Return the (X, Y) coordinate for the center point of the cell that contains the specified text.  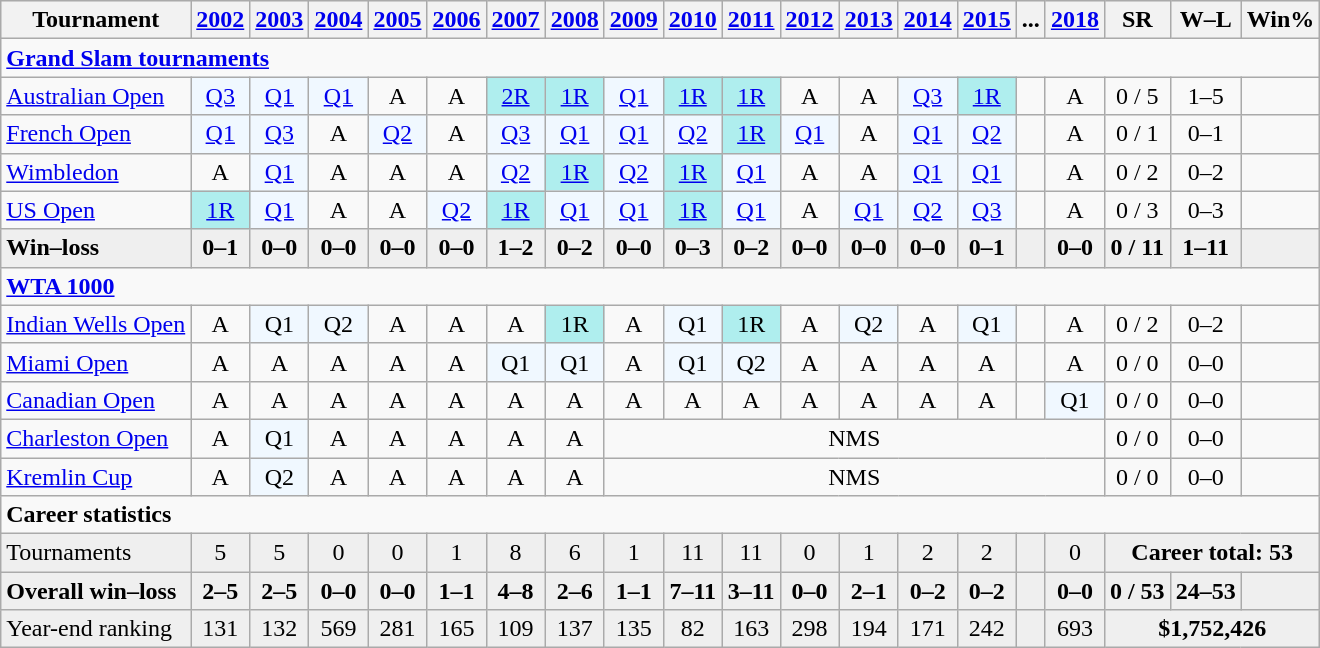
Australian Open (96, 96)
W–L (1206, 20)
2008 (574, 20)
24–53 (1206, 591)
2006 (456, 20)
2018 (1074, 20)
Kremlin Cup (96, 477)
2014 (928, 20)
Wimbledon (96, 172)
0 / 11 (1137, 248)
1–5 (1206, 96)
171 (928, 629)
Tournament (96, 20)
Win–loss (96, 248)
WTA 1000 (660, 286)
0 / 5 (1137, 96)
Win% (1280, 20)
Overall win–loss (96, 591)
1–11 (1206, 248)
2005 (398, 20)
4–8 (516, 591)
2012 (810, 20)
... (1030, 20)
2002 (220, 20)
165 (456, 629)
109 (516, 629)
2011 (751, 20)
693 (1074, 629)
2007 (516, 20)
8 (516, 553)
2013 (868, 20)
2–6 (574, 591)
Charleston Open (96, 438)
82 (692, 629)
135 (634, 629)
0 / 3 (1137, 210)
569 (338, 629)
1–2 (516, 248)
3–11 (751, 591)
Miami Open (96, 362)
Canadian Open (96, 400)
242 (986, 629)
Year-end ranking (96, 629)
2009 (634, 20)
US Open (96, 210)
131 (220, 629)
2–1 (868, 591)
Grand Slam tournaments (660, 58)
Career total: 53 (1212, 553)
7–11 (692, 591)
2010 (692, 20)
2R (516, 96)
Indian Wells Open (96, 324)
0 / 1 (1137, 134)
163 (751, 629)
2004 (338, 20)
298 (810, 629)
137 (574, 629)
0 / 53 (1137, 591)
$1,752,426 (1212, 629)
SR (1137, 20)
2015 (986, 20)
2003 (280, 20)
132 (280, 629)
281 (398, 629)
Tournaments (96, 553)
194 (868, 629)
Career statistics (660, 515)
6 (574, 553)
French Open (96, 134)
